For the text-containing cell, return its midpoint in [x, y] coordinate format. 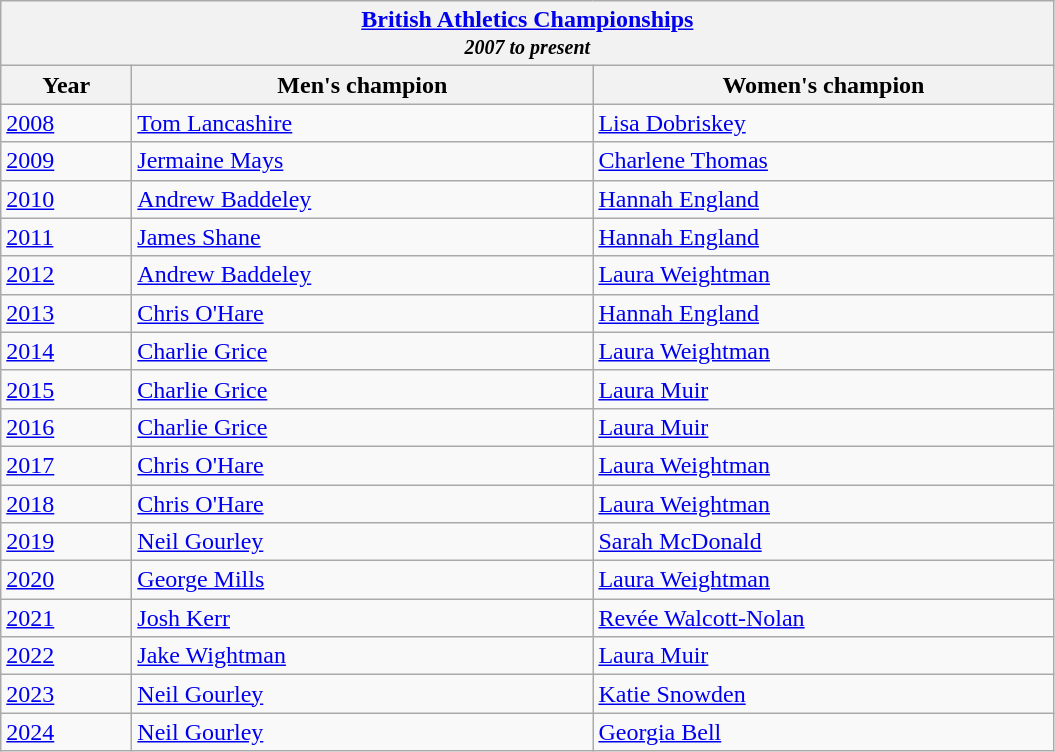
Charlene Thomas [824, 161]
2014 [66, 351]
Year [66, 85]
Josh Kerr [362, 618]
2013 [66, 313]
2019 [66, 542]
Tom Lancashire [362, 123]
2021 [66, 618]
2010 [66, 199]
Lisa Dobriskey [824, 123]
2018 [66, 503]
2015 [66, 389]
Men's champion [362, 85]
Jermaine Mays [362, 161]
Revée Walcott-Nolan [824, 618]
James Shane [362, 237]
Sarah McDonald [824, 542]
2017 [66, 465]
2008 [66, 123]
British Athletics Championships2007 to present [528, 34]
2022 [66, 656]
George Mills [362, 580]
Women's champion [824, 85]
2009 [66, 161]
Georgia Bell [824, 732]
2011 [66, 237]
2020 [66, 580]
2012 [66, 275]
Jake Wightman [362, 656]
2023 [66, 694]
Katie Snowden [824, 694]
2024 [66, 732]
2016 [66, 427]
